Pinpoint the cell where the given text exists, returning its [X, Y] midpoint coordinate. 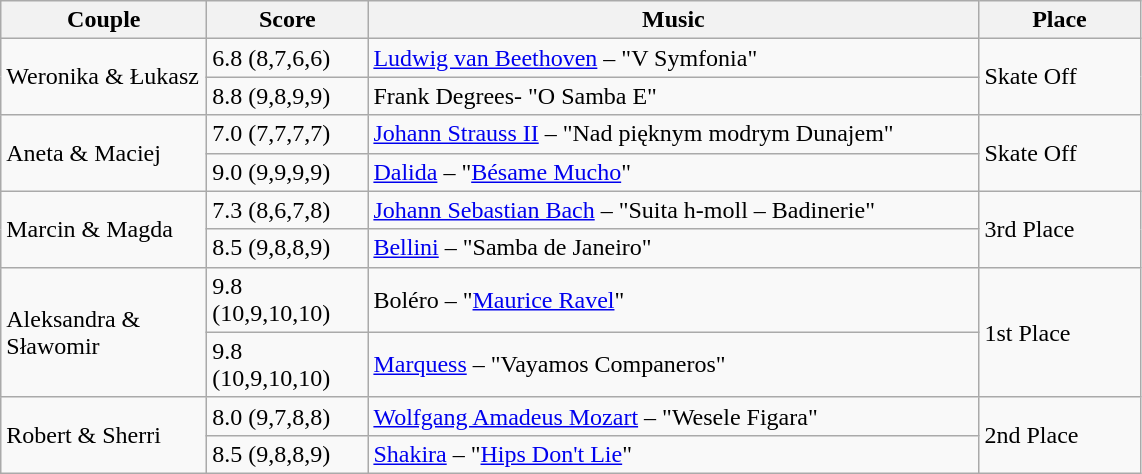
Aleksandra & Sławomir [104, 332]
Johann Strauss II – "Nad pięknym modrym Dunajem" [674, 134]
Wolfgang Amadeus Mozart – "Wesele Figara" [674, 416]
Music [674, 20]
Marcin & Magda [104, 229]
Frank Degrees- "O Samba E" [674, 96]
8.8 (9,8,9,9) [288, 96]
7.3 (8,6,7,8) [288, 210]
7.0 (7,7,7,7) [288, 134]
Robert & Sherri [104, 435]
3rd Place [1060, 229]
Shakira – "Hips Don't Lie" [674, 454]
Bellini – "Samba de Janeiro" [674, 248]
Johann Sebastian Bach – "Suita h-moll – Badinerie" [674, 210]
Weronika & Łukasz [104, 77]
1st Place [1060, 332]
Dalida – "Bésame Mucho" [674, 172]
8.0 (9,7,8,8) [288, 416]
2nd Place [1060, 435]
Boléro – "Maurice Ravel" [674, 300]
Score [288, 20]
Place [1060, 20]
Aneta & Maciej [104, 153]
6.8 (8,7,6,6) [288, 58]
Marquess – "Vayamos Companeros" [674, 364]
Couple [104, 20]
9.0 (9,9,9,9) [288, 172]
Ludwig van Beethoven – "V Symfonia" [674, 58]
